Return the (X, Y) coordinate for the center point of the cell that contains the specified text.  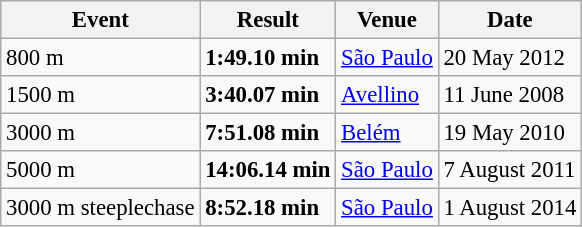
8:52.18 min (268, 208)
Belém (387, 133)
800 m (100, 58)
Date (510, 20)
Avellino (387, 95)
3:40.07 min (268, 95)
3000 m (100, 133)
14:06.14 min (268, 170)
20 May 2012 (510, 58)
3000 m steeplechase (100, 208)
7 August 2011 (510, 170)
7:51.08 min (268, 133)
1:49.10 min (268, 58)
Venue (387, 20)
1 August 2014 (510, 208)
5000 m (100, 170)
11 June 2008 (510, 95)
19 May 2010 (510, 133)
Result (268, 20)
Event (100, 20)
1500 m (100, 95)
